Scan for the cell matching the given text and deliver its (x, y) coordinate at center. 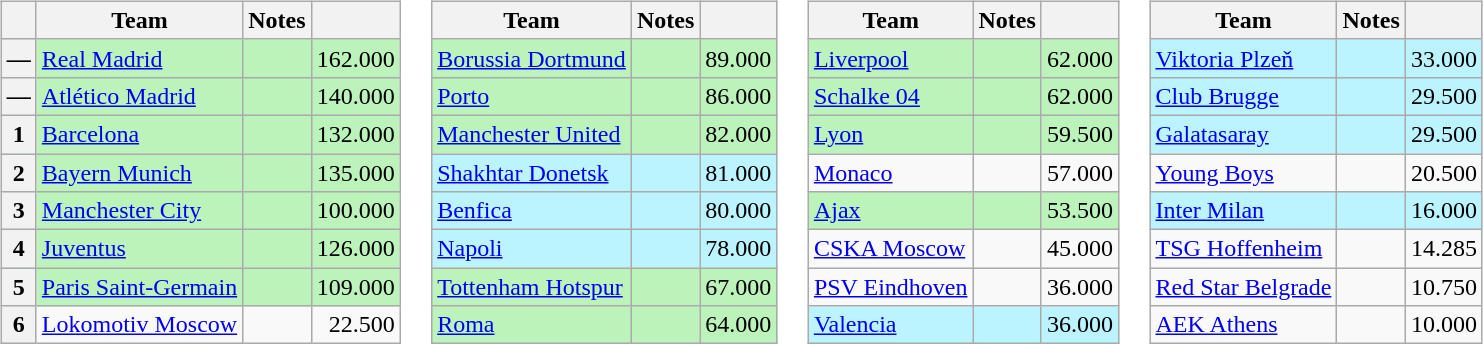
5 (18, 287)
Roma (532, 325)
Napoli (532, 249)
Bayern Munich (139, 173)
80.000 (738, 211)
Inter Milan (1244, 211)
10.000 (1444, 325)
Valencia (890, 325)
AEK Athens (1244, 325)
162.000 (356, 58)
TSG Hoffenheim (1244, 249)
Liverpool (890, 58)
10.750 (1444, 287)
Borussia Dortmund (532, 58)
3 (18, 211)
57.000 (1080, 173)
20.500 (1444, 173)
Manchester United (532, 134)
132.000 (356, 134)
Paris Saint-Germain (139, 287)
Viktoria Plzeň (1244, 58)
2 (18, 173)
140.000 (356, 96)
53.500 (1080, 211)
86.000 (738, 96)
Benfica (532, 211)
22.500 (356, 325)
Schalke 04 (890, 96)
Real Madrid (139, 58)
CSKA Moscow (890, 249)
Juventus (139, 249)
Porto (532, 96)
45.000 (1080, 249)
Galatasaray (1244, 134)
4 (18, 249)
Club Brugge (1244, 96)
Monaco (890, 173)
1 (18, 134)
Lokomotiv Moscow (139, 325)
100.000 (356, 211)
89.000 (738, 58)
Barcelona (139, 134)
126.000 (356, 249)
14.285 (1444, 249)
Red Star Belgrade (1244, 287)
PSV Eindhoven (890, 287)
82.000 (738, 134)
Ajax (890, 211)
Tottenham Hotspur (532, 287)
Lyon (890, 134)
67.000 (738, 287)
64.000 (738, 325)
Atlético Madrid (139, 96)
Young Boys (1244, 173)
109.000 (356, 287)
6 (18, 325)
78.000 (738, 249)
Shakhtar Donetsk (532, 173)
Manchester City (139, 211)
33.000 (1444, 58)
135.000 (356, 173)
16.000 (1444, 211)
59.500 (1080, 134)
81.000 (738, 173)
